For the text-containing cell, return its midpoint in [X, Y] coordinate format. 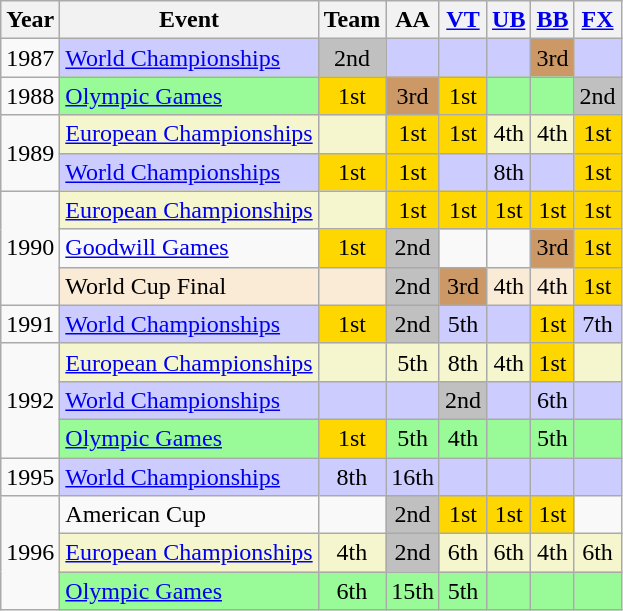
1995 [30, 477]
Team [352, 20]
7th [598, 324]
1987 [30, 58]
AA [413, 20]
1990 [30, 248]
1996 [30, 553]
15th [413, 591]
1991 [30, 324]
UB [509, 20]
1988 [30, 96]
Goodwill Games [189, 248]
Event [189, 20]
Year [30, 20]
World Cup Final [189, 286]
1989 [30, 153]
BB [552, 20]
American Cup [189, 515]
FX [598, 20]
16th [413, 477]
VT [462, 20]
1992 [30, 400]
